Capture the cell that displays the provided text and extract its (X, Y) central coordinate. 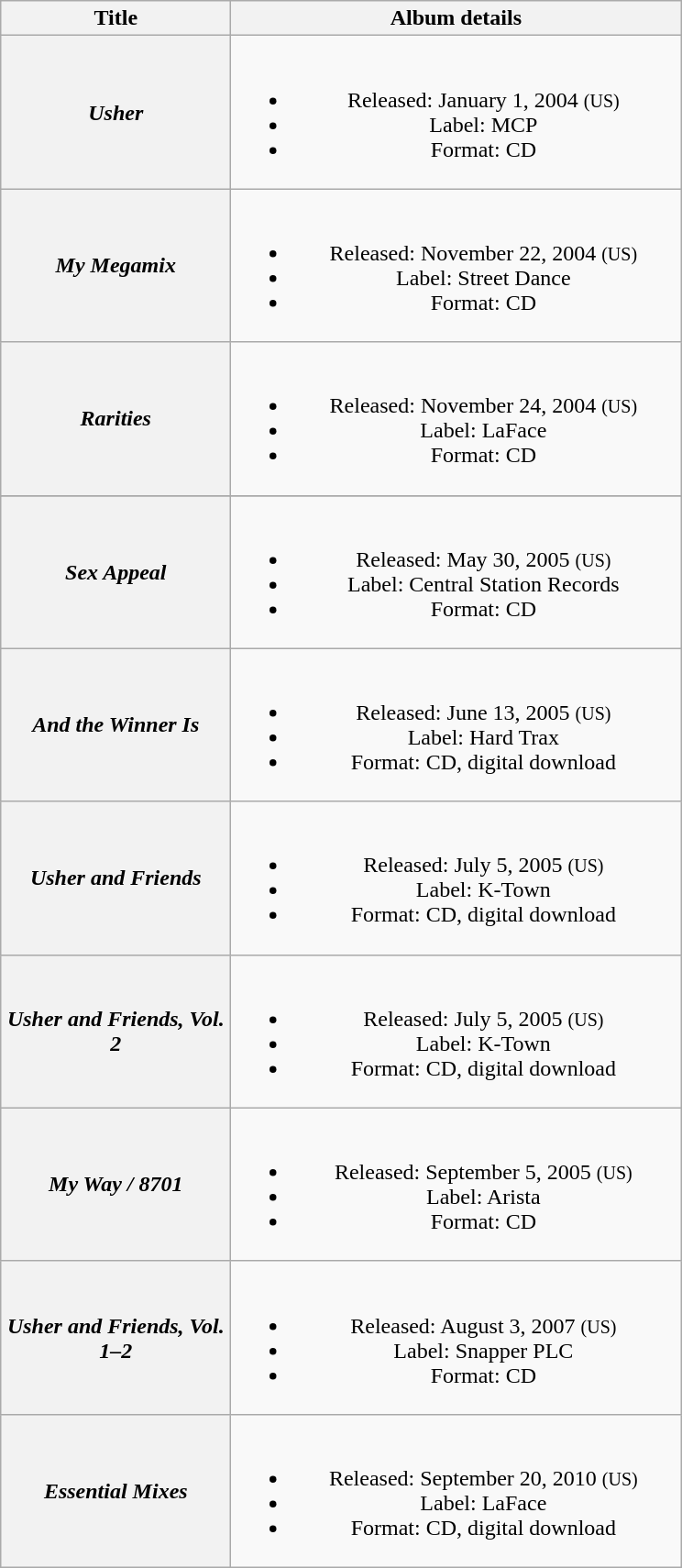
My Megamix (115, 266)
Released: June 13, 2005 (US)Label: Hard TraxFormat: CD, digital download (456, 724)
Released: September 20, 2010 (US)Label: LaFaceFormat: CD, digital download (456, 1491)
Released: August 3, 2007 (US)Label: Snapper PLCFormat: CD (456, 1337)
Usher and Friends (115, 878)
And the Winner Is (115, 724)
Rarities (115, 418)
Usher and Friends, Vol. 1–2 (115, 1337)
Title (115, 18)
Released: September 5, 2005 (US)Label: AristaFormat: CD (456, 1185)
Usher (115, 112)
My Way / 8701 (115, 1185)
Usher and Friends, Vol. 2 (115, 1031)
Sex Appeal (115, 572)
Released: May 30, 2005 (US)Label: Central Station RecordsFormat: CD (456, 572)
Album details (456, 18)
Released: November 24, 2004 (US)Label: LaFaceFormat: CD (456, 418)
Released: January 1, 2004 (US)Label: MCPFormat: CD (456, 112)
Released: November 22, 2004 (US)Label: Street DanceFormat: CD (456, 266)
Essential Mixes (115, 1491)
